Determine the [x, y] coordinate at the center of the cell enclosing the given text.  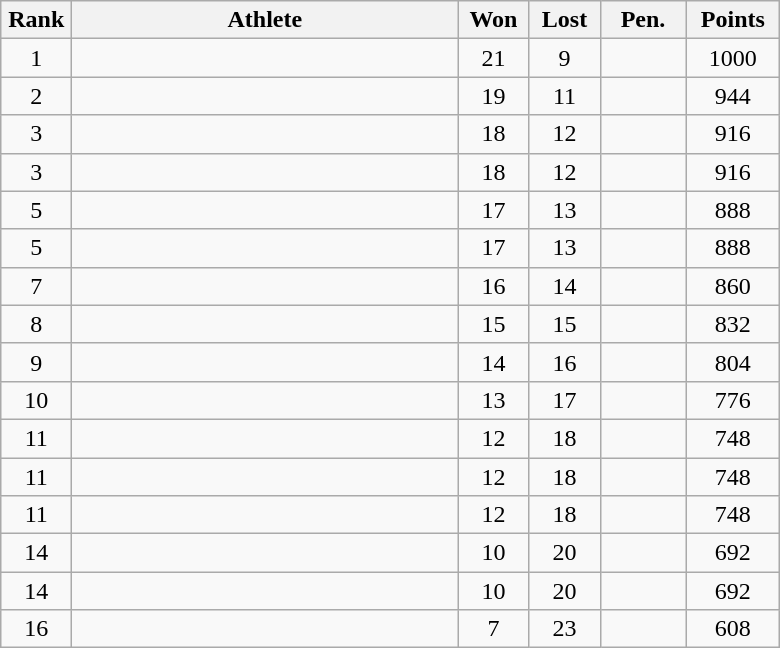
8 [36, 324]
804 [733, 362]
23 [564, 629]
944 [733, 96]
2 [36, 96]
Points [733, 20]
Rank [36, 20]
19 [494, 96]
1000 [733, 58]
21 [494, 58]
Athlete [265, 20]
776 [733, 400]
832 [733, 324]
1 [36, 58]
Lost [564, 20]
608 [733, 629]
Won [494, 20]
Pen. [643, 20]
860 [733, 286]
